Search for the cell housing the specified text and yield its [X, Y] center coordinate. 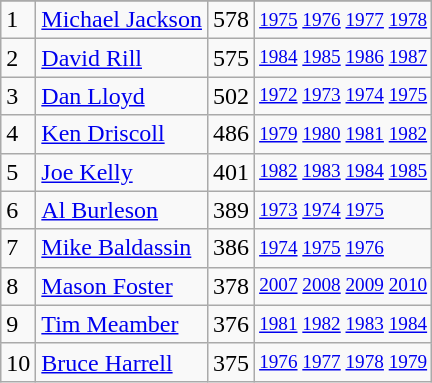
4 [18, 134]
Mike Baldassin [122, 248]
1984 1985 1986 1987 [344, 58]
1974 1975 1976 [344, 248]
7 [18, 248]
1973 1974 1975 [344, 210]
376 [230, 324]
1976 1977 1978 1979 [344, 362]
1979 1980 1981 1982 [344, 134]
575 [230, 58]
1975 1976 1977 1978 [344, 20]
10 [18, 362]
Michael Jackson [122, 20]
9 [18, 324]
401 [230, 172]
5 [18, 172]
2 [18, 58]
8 [18, 286]
Bruce Harrell [122, 362]
378 [230, 286]
Tim Meamber [122, 324]
6 [18, 210]
375 [230, 362]
Ken Driscoll [122, 134]
Dan Lloyd [122, 96]
486 [230, 134]
502 [230, 96]
1981 1982 1983 1984 [344, 324]
578 [230, 20]
1 [18, 20]
1982 1983 1984 1985 [344, 172]
2007 2008 2009 2010 [344, 286]
Joe Kelly [122, 172]
David Rill [122, 58]
Mason Foster [122, 286]
Al Burleson [122, 210]
1972 1973 1974 1975 [344, 96]
386 [230, 248]
389 [230, 210]
3 [18, 96]
